Scan for the cell matching the given text and deliver its [x, y] coordinate at center. 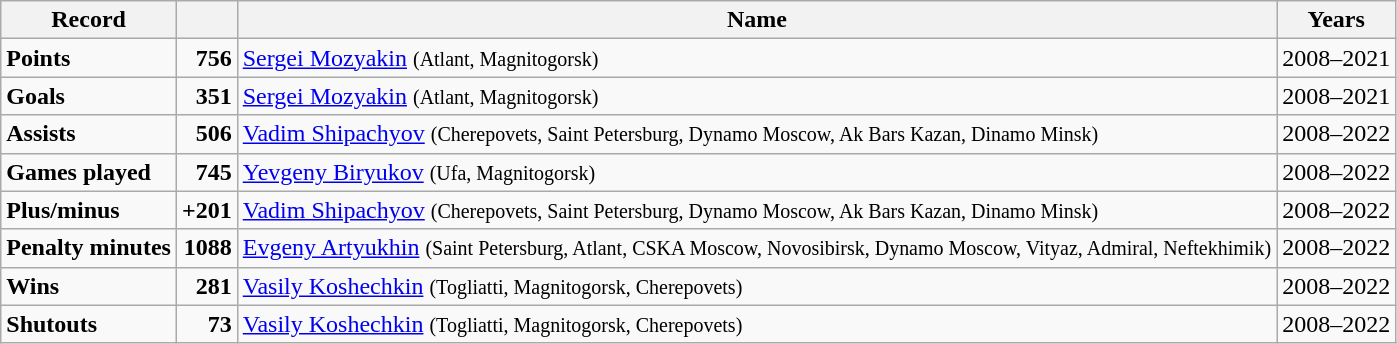
Wins [89, 286]
1088 [206, 248]
351 [206, 96]
Points [89, 58]
+201 [206, 210]
Years [1336, 20]
Yevgeny Biryukov (Ufa, Magnitogorsk) [756, 172]
Assists [89, 134]
756 [206, 58]
Name [756, 20]
Plus/minus [89, 210]
Games played [89, 172]
Shutouts [89, 324]
745 [206, 172]
Evgeny Artyukhin (Saint Petersburg, Atlant, CSKA Moscow, Novosibirsk, Dynamo Moscow, Vityaz, Admiral, Neftekhimik) [756, 248]
Record [89, 20]
Penalty minutes [89, 248]
73 [206, 324]
506 [206, 134]
281 [206, 286]
Goals [89, 96]
